Find where the given text appears and provide that cell's center as [x, y] coordinate. 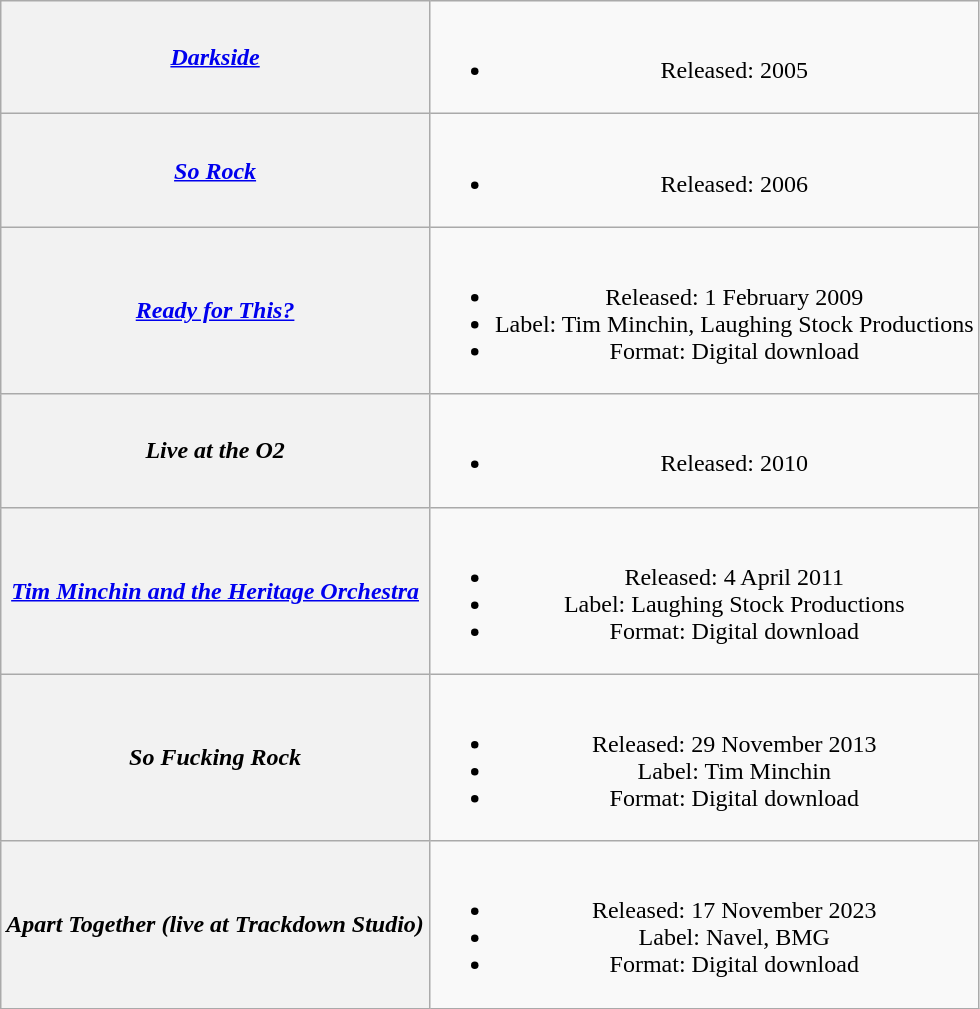
Released: 17 November 2023Label: Navel, BMGFormat: Digital download [704, 924]
Released: 2010 [704, 450]
Tim Minchin and the Heritage Orchestra [216, 590]
Released: 1 February 2009Label: Tim Minchin, Laughing Stock ProductionsFormat: Digital download [704, 310]
Released: 4 April 2011Label: Laughing Stock ProductionsFormat: Digital download [704, 590]
So Fucking Rock [216, 758]
Ready for This? [216, 310]
Darkside [216, 58]
Released: 2006 [704, 170]
Released: 29 November 2013Label: Tim MinchinFormat: Digital download [704, 758]
Apart Together (live at Trackdown Studio) [216, 924]
Released: 2005 [704, 58]
So Rock [216, 170]
Live at the O2 [216, 450]
